Find where the given text appears and provide that cell's center as [X, Y] coordinate. 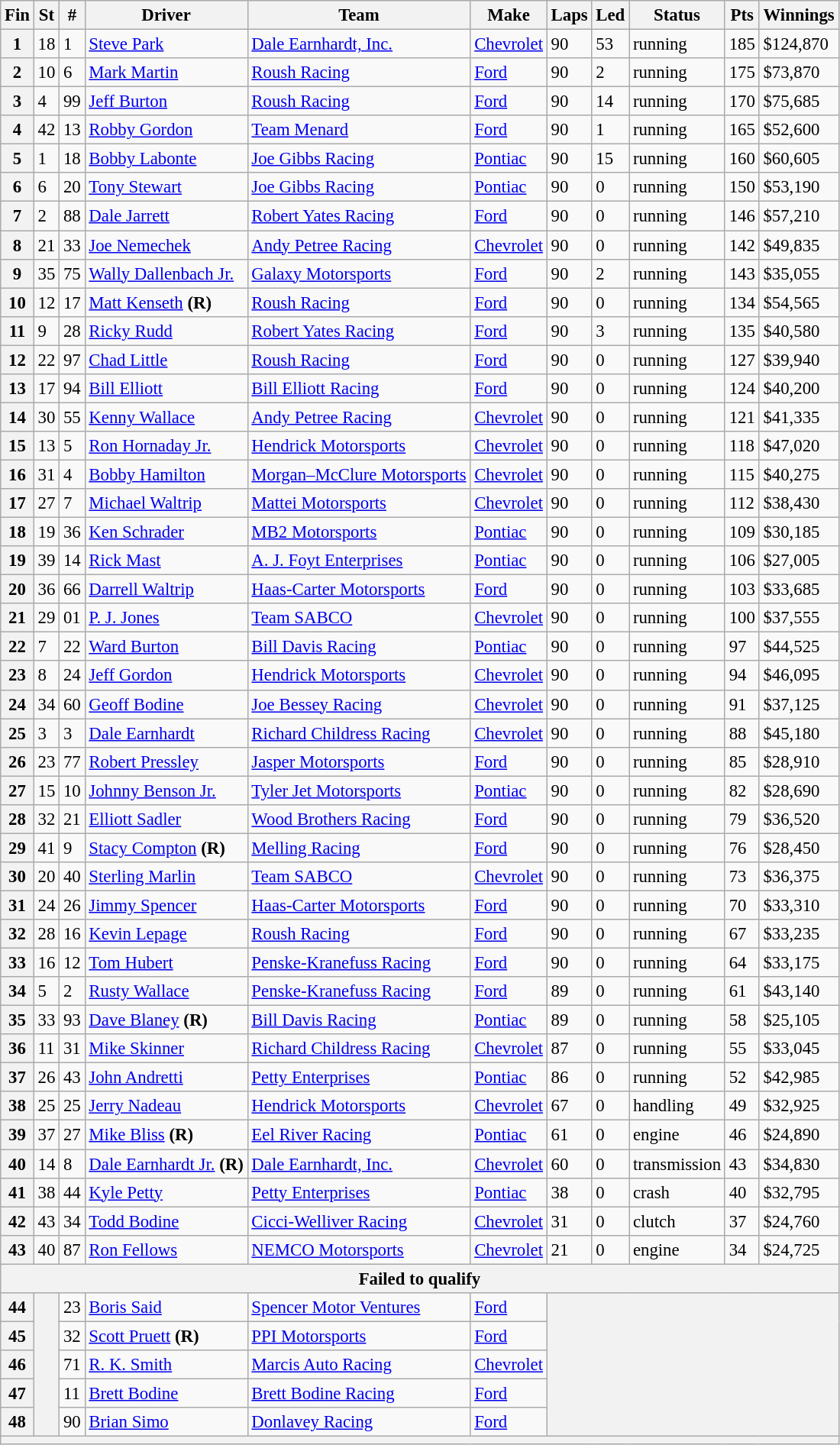
Tony Stewart [166, 187]
Make [509, 15]
$40,580 [799, 331]
$28,690 [799, 790]
$42,985 [799, 1078]
165 [742, 130]
$75,685 [799, 102]
Ron Fellows [166, 1249]
01 [72, 618]
$34,830 [799, 1164]
$41,335 [799, 417]
Cicci-Welliver Racing [359, 1221]
Rick Mast [166, 561]
$24,760 [799, 1221]
crash [677, 1192]
Driver [166, 15]
$32,925 [799, 1107]
Johnny Benson Jr. [166, 790]
$52,600 [799, 130]
Ken Schrader [166, 532]
Dave Blaney (R) [166, 1020]
150 [742, 187]
$24,725 [799, 1249]
$30,185 [799, 532]
Dale Earnhardt [166, 733]
Geoff Bodine [166, 704]
Bobby Hamilton [166, 474]
Joe Bessey Racing [359, 704]
PPI Motorsports [359, 1336]
Stacy Compton (R) [166, 848]
handling [677, 1107]
Ward Burton [166, 647]
$39,940 [799, 360]
$28,910 [799, 761]
Team [359, 15]
77 [72, 761]
Jasper Motorsports [359, 761]
$43,140 [799, 991]
Bill Elliott Racing [359, 389]
$28,450 [799, 848]
Brian Simo [166, 1422]
$33,235 [799, 934]
76 [742, 848]
82 [742, 790]
66 [72, 590]
Todd Bodine [166, 1221]
$45,180 [799, 733]
Boris Said [166, 1308]
135 [742, 331]
Donlavey Racing [359, 1422]
85 [742, 761]
$33,685 [799, 590]
Chad Little [166, 360]
Kyle Petty [166, 1192]
$37,555 [799, 618]
Pts [742, 15]
Joe Nemechek [166, 245]
58 [742, 1020]
Mark Martin [166, 73]
$33,045 [799, 1049]
$35,055 [799, 273]
MB2 Motorsports [359, 532]
118 [742, 446]
175 [742, 73]
John Andretti [166, 1078]
A. J. Foyt Enterprises [359, 561]
70 [742, 905]
$46,095 [799, 676]
100 [742, 618]
Mike Skinner [166, 1049]
142 [742, 245]
$37,125 [799, 704]
52 [742, 1078]
Michael Waltrip [166, 503]
$49,835 [799, 245]
103 [742, 590]
Robby Gordon [166, 130]
Fin [18, 15]
$57,210 [799, 216]
64 [742, 963]
$36,375 [799, 877]
160 [742, 159]
75 [72, 273]
45 [18, 1336]
Elliott Sadler [166, 819]
Mattei Motorsports [359, 503]
$40,200 [799, 389]
109 [742, 532]
St [46, 15]
NEMCO Motorsports [359, 1249]
$24,890 [799, 1135]
$60,605 [799, 159]
$36,520 [799, 819]
Brett Bodine [166, 1393]
79 [742, 819]
112 [742, 503]
Brett Bodine Racing [359, 1393]
P. J. Jones [166, 618]
170 [742, 102]
Led [611, 15]
Jeff Gordon [166, 676]
Sterling Marlin [166, 877]
Melling Racing [359, 848]
Eel River Racing [359, 1135]
Failed to qualify [420, 1279]
Laps [570, 15]
Ricky Rudd [166, 331]
Dale Jarrett [166, 216]
49 [742, 1107]
$47,020 [799, 446]
Mike Bliss (R) [166, 1135]
Wood Brothers Racing [359, 819]
Bill Elliott [166, 389]
Matt Kenseth (R) [166, 302]
Team Menard [359, 130]
127 [742, 360]
Robert Pressley [166, 761]
transmission [677, 1164]
146 [742, 216]
Kenny Wallace [166, 417]
R. K. Smith [166, 1365]
$54,565 [799, 302]
48 [18, 1422]
53 [611, 44]
185 [742, 44]
# [72, 15]
47 [18, 1393]
Status [677, 15]
Jeff Burton [166, 102]
$53,190 [799, 187]
Steve Park [166, 44]
134 [742, 302]
Jimmy Spencer [166, 905]
Tom Hubert [166, 963]
Wally Dallenbach Jr. [166, 273]
$27,005 [799, 561]
Jerry Nadeau [166, 1107]
$44,525 [799, 647]
$33,175 [799, 963]
Bobby Labonte [166, 159]
$25,105 [799, 1020]
Galaxy Motorsports [359, 273]
Darrell Waltrip [166, 590]
$124,870 [799, 44]
Scott Pruett (R) [166, 1336]
93 [72, 1020]
Kevin Lepage [166, 934]
Morgan–McClure Motorsports [359, 474]
$38,430 [799, 503]
106 [742, 561]
91 [742, 704]
86 [570, 1078]
73 [742, 877]
$40,275 [799, 474]
Dale Earnhardt Jr. (R) [166, 1164]
Winnings [799, 15]
Ron Hornaday Jr. [166, 446]
124 [742, 389]
Spencer Motor Ventures [359, 1308]
$33,310 [799, 905]
Tyler Jet Motorsports [359, 790]
115 [742, 474]
99 [72, 102]
121 [742, 417]
Rusty Wallace [166, 991]
143 [742, 273]
Marcis Auto Racing [359, 1365]
clutch [677, 1221]
$73,870 [799, 73]
$32,795 [799, 1192]
71 [72, 1365]
